Locate the cell with the specified text and output its [x, y] center coordinate. 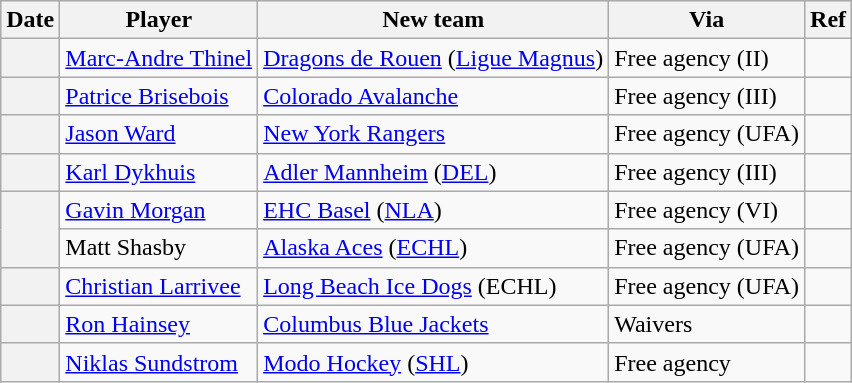
Karl Dykhuis [159, 172]
Dragons de Rouen (Ligue Magnus) [434, 58]
Alaska Aces (ECHL) [434, 248]
Niklas Sundstrom [159, 362]
Ron Hainsey [159, 324]
New York Rangers [434, 134]
Modo Hockey (SHL) [434, 362]
Adler Mannheim (DEL) [434, 172]
Free agency (II) [707, 58]
Date [30, 20]
Free agency [707, 362]
New team [434, 20]
Columbus Blue Jackets [434, 324]
Colorado Avalanche [434, 96]
Free agency (VI) [707, 210]
Marc-Andre Thinel [159, 58]
Gavin Morgan [159, 210]
Matt Shasby [159, 248]
Christian Larrivee [159, 286]
Player [159, 20]
Long Beach Ice Dogs (ECHL) [434, 286]
EHC Basel (NLA) [434, 210]
Patrice Brisebois [159, 96]
Via [707, 20]
Ref [828, 20]
Waivers [707, 324]
Jason Ward [159, 134]
